From the cell containing the given text, extract its center point as [x, y] coordinate. 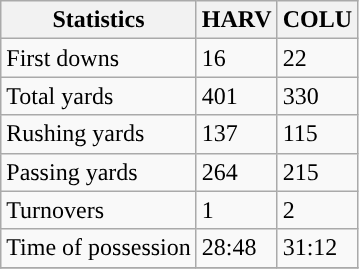
264 [236, 172]
2 [317, 210]
First downs [99, 58]
1 [236, 210]
HARV [236, 20]
330 [317, 96]
401 [236, 96]
Statistics [99, 20]
Turnovers [99, 210]
31:12 [317, 248]
Total yards [99, 96]
16 [236, 58]
28:48 [236, 248]
115 [317, 134]
COLU [317, 20]
137 [236, 134]
22 [317, 58]
Passing yards [99, 172]
215 [317, 172]
Time of possession [99, 248]
Rushing yards [99, 134]
